Search for the cell housing the specified text and yield its (x, y) center coordinate. 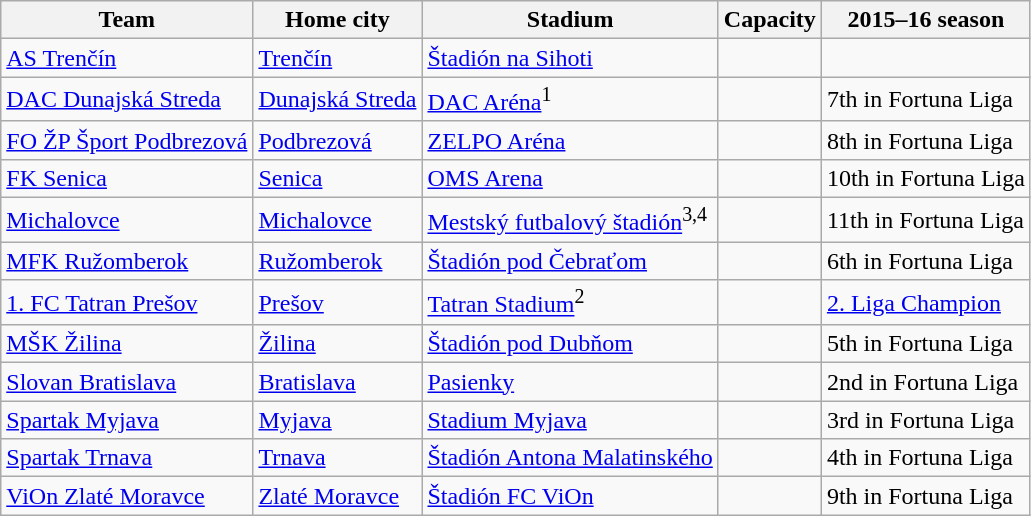
Team (127, 20)
MŠK Žilina (127, 344)
Myjava (338, 420)
Stadium Myjava (570, 420)
Štadión Antona Malatinského (570, 458)
ViOn Zlaté Moravce (127, 496)
FK Senica (127, 178)
ZELPO Aréna (570, 140)
Podbrezová (338, 140)
DAC Aréna1 (570, 100)
11th in Fortuna Liga (926, 220)
Štadión pod Čebraťom (570, 261)
7th in Fortuna Liga (926, 100)
2. Liga Champion (926, 302)
2nd in Fortuna Liga (926, 382)
10th in Fortuna Liga (926, 178)
Slovan Bratislava (127, 382)
Štadión pod Dubňom (570, 344)
Štadión FC ViOn (570, 496)
Home city (338, 20)
Prešov (338, 302)
Mestský futbalový štadión3,4 (570, 220)
3rd in Fortuna Liga (926, 420)
Zlaté Moravce (338, 496)
Trnava (338, 458)
5th in Fortuna Liga (926, 344)
FO ŽP Šport Podbrezová (127, 140)
Stadium (570, 20)
Pasienky (570, 382)
Žilina (338, 344)
DAC Dunajská Streda (127, 100)
Spartak Myjava (127, 420)
AS Trenčín (127, 58)
Senica (338, 178)
2015–16 season (926, 20)
Tatran Stadium2 (570, 302)
Capacity (770, 20)
4th in Fortuna Liga (926, 458)
Ružomberok (338, 261)
9th in Fortuna Liga (926, 496)
6th in Fortuna Liga (926, 261)
Bratislava (338, 382)
OMS Arena (570, 178)
Štadión na Sihoti (570, 58)
1. FC Tatran Prešov (127, 302)
Trenčín (338, 58)
MFK Ružomberok (127, 261)
8th in Fortuna Liga (926, 140)
Dunajská Streda (338, 100)
Spartak Trnava (127, 458)
